From the cell containing the given text, extract its center point as [x, y] coordinate. 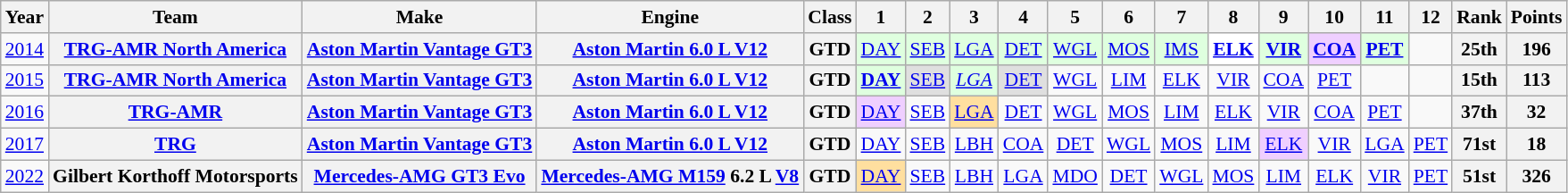
Year [25, 17]
25th [1480, 49]
2017 [25, 145]
326 [1537, 176]
15th [1480, 80]
8 [1233, 17]
Mercedes-AMG GT3 Evo [419, 176]
10 [1334, 17]
Mercedes-AMG M159 6.2 L V8 [669, 176]
Gilbert Korthoff Motorsports [175, 176]
4 [1024, 17]
Make [419, 17]
Points [1537, 17]
TRG-AMR [175, 113]
71st [1480, 145]
32 [1537, 113]
2022 [25, 176]
196 [1537, 49]
TRG [175, 145]
MDO [1074, 176]
2015 [25, 80]
12 [1431, 17]
2016 [25, 113]
1 [882, 17]
Rank [1480, 17]
Team [175, 17]
18 [1537, 145]
5 [1074, 17]
37th [1480, 113]
6 [1128, 17]
3 [974, 17]
Class [830, 17]
9 [1283, 17]
113 [1537, 80]
IMS [1182, 49]
51st [1480, 176]
11 [1384, 17]
2014 [25, 49]
Engine [669, 17]
2 [927, 17]
7 [1182, 17]
